Extract the (x, y) coordinate from the center of the cell holding the provided text.  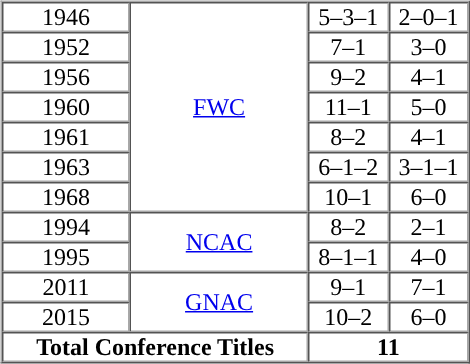
2–0–1 (428, 17)
11–1 (348, 107)
10–2 (348, 317)
2011 (66, 287)
3–0 (428, 47)
4–0 (428, 257)
3–1–1 (428, 167)
1952 (66, 47)
5–3–1 (348, 17)
9–1 (348, 287)
1995 (66, 257)
6–1–2 (348, 167)
Total Conference Titles (155, 347)
8–1–1 (348, 257)
1963 (66, 167)
10–1 (348, 197)
GNAC (219, 302)
1946 (66, 17)
1961 (66, 137)
NCAC (219, 242)
11 (388, 347)
2–1 (428, 227)
FWC (219, 107)
9–2 (348, 77)
1994 (66, 227)
2015 (66, 317)
1956 (66, 77)
1960 (66, 107)
5–0 (428, 107)
1968 (66, 197)
